Return the [X, Y] coordinate for the center point of the cell that contains the specified text.  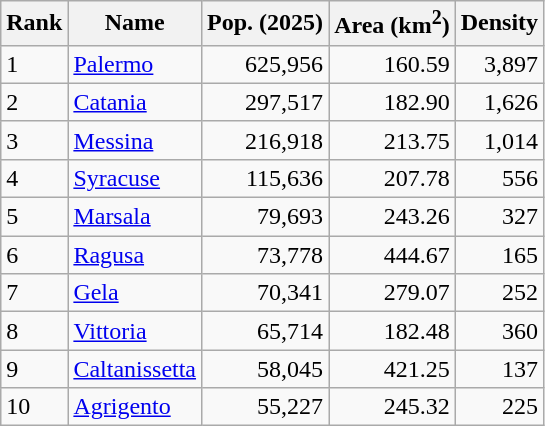
Density [499, 24]
Messina [135, 140]
137 [499, 369]
6 [34, 255]
73,778 [266, 255]
297,517 [266, 102]
Caltanissetta [135, 369]
2 [34, 102]
115,636 [266, 178]
Syracuse [135, 178]
4 [34, 178]
625,956 [266, 64]
1,014 [499, 140]
Rank [34, 24]
3 [34, 140]
556 [499, 178]
245.32 [392, 407]
1,626 [499, 102]
165 [499, 255]
279.07 [392, 293]
Marsala [135, 217]
160.59 [392, 64]
Vittoria [135, 331]
225 [499, 407]
Area (km2) [392, 24]
1 [34, 64]
182.48 [392, 331]
207.78 [392, 178]
9 [34, 369]
3,897 [499, 64]
252 [499, 293]
444.67 [392, 255]
7 [34, 293]
58,045 [266, 369]
243.26 [392, 217]
Ragusa [135, 255]
360 [499, 331]
Catania [135, 102]
182.90 [392, 102]
70,341 [266, 293]
Agrigento [135, 407]
79,693 [266, 217]
10 [34, 407]
Palermo [135, 64]
327 [499, 217]
55,227 [266, 407]
421.25 [392, 369]
5 [34, 217]
216,918 [266, 140]
Pop. (2025) [266, 24]
Name [135, 24]
8 [34, 331]
213.75 [392, 140]
65,714 [266, 331]
Gela [135, 293]
